Identify which cell holds the provided text, then report its (X, Y) central coordinate. 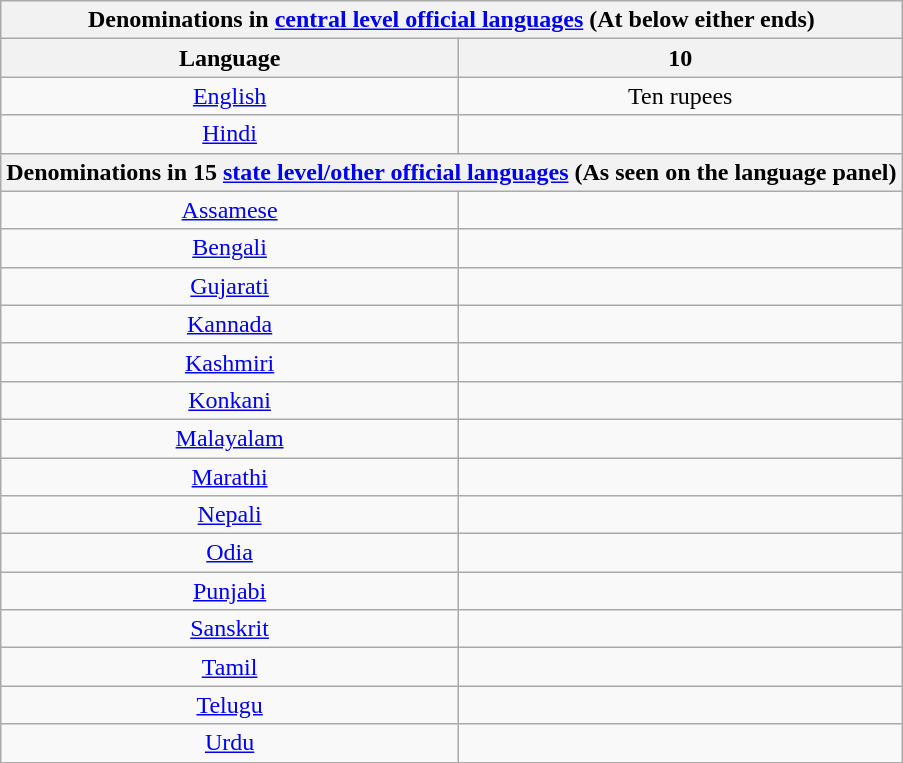
English (230, 96)
Denominations in 15 state level/other official languages (As seen on the language panel) (452, 172)
Hindi (230, 134)
10 (680, 58)
Bengali (230, 248)
Kannada (230, 324)
Marathi (230, 477)
Nepali (230, 515)
Denominations in central level official languages (At below either ends) (452, 20)
Punjabi (230, 591)
Gujarati (230, 286)
Assamese (230, 210)
Ten rupees (680, 96)
Tamil (230, 667)
Odia (230, 553)
Language (230, 58)
Konkani (230, 400)
Malayalam (230, 438)
Sanskrit (230, 629)
Urdu (230, 743)
Kashmiri (230, 362)
Telugu (230, 705)
